Extract the [X, Y] coordinate from the center of the cell holding the provided text.  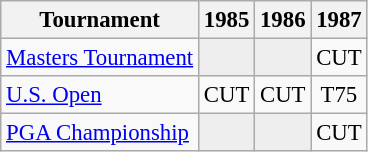
Masters Tournament [100, 58]
Tournament [100, 20]
PGA Championship [100, 133]
U.S. Open [100, 95]
1987 [339, 20]
1985 [227, 20]
T75 [339, 95]
1986 [283, 20]
